Scan for the cell matching the given text and deliver its (X, Y) coordinate at center. 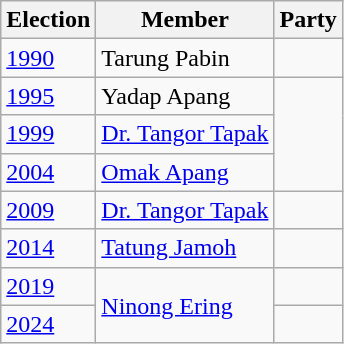
Tatung Jamoh (185, 248)
Member (185, 20)
2009 (48, 210)
2014 (48, 248)
1999 (48, 134)
Ninong Ering (185, 305)
2019 (48, 286)
Omak Apang (185, 172)
Tarung Pabin (185, 58)
Election (48, 20)
Yadap Apang (185, 96)
Party (308, 20)
1995 (48, 96)
1990 (48, 58)
2024 (48, 324)
2004 (48, 172)
